Pinpoint the cell where the given text exists, returning its [X, Y] midpoint coordinate. 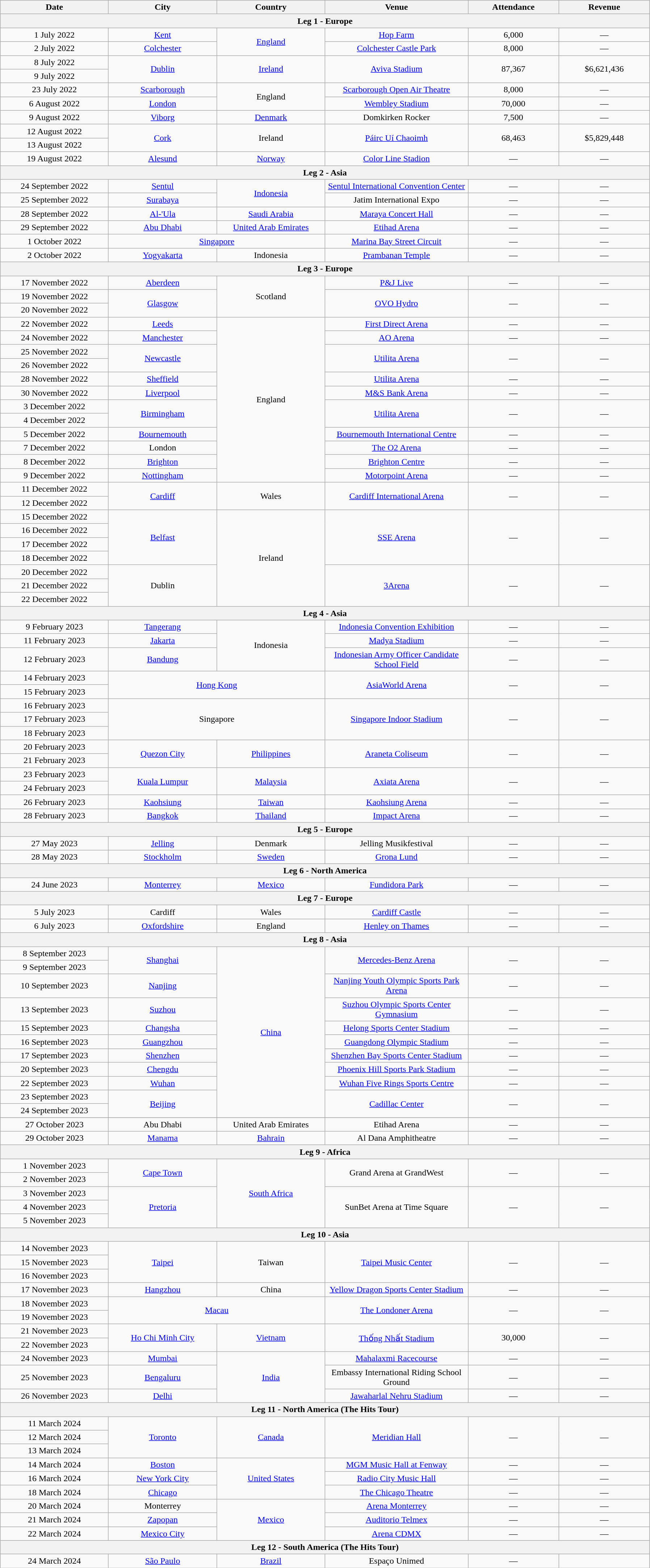
Bournemouth [163, 434]
3Arena [397, 585]
SSE Arena [397, 537]
Embassy International Riding School Ground [397, 1377]
Indonesia Convention Exhibition [397, 627]
16 December 2022 [54, 530]
3 November 2023 [54, 1193]
28 February 2023 [54, 815]
68,463 [513, 138]
12 December 2022 [54, 503]
17 February 2023 [54, 719]
Liverpool [163, 393]
Yogyakarta [163, 255]
16 March 2024 [54, 1478]
MGM Music Hall at Fenway [397, 1465]
24 September 2022 [54, 186]
13 September 2023 [54, 1009]
Leg 11 - North America (The Hits Tour) [325, 1410]
Chengdu [163, 1069]
Ho Chi Minh City [163, 1338]
Delhi [163, 1396]
25 September 2022 [54, 200]
Belfast [163, 537]
18 December 2022 [54, 558]
Hop Farm [397, 35]
12 February 2023 [54, 659]
Leg 8 - Asia [325, 940]
14 February 2023 [54, 678]
2 October 2022 [54, 255]
3 December 2022 [54, 407]
24 March 2024 [54, 1561]
Jelling [163, 843]
29 September 2022 [54, 228]
New York City [163, 1478]
Philippines [271, 754]
The Londoner Arena [397, 1310]
AsiaWorld Arena [397, 685]
20 December 2022 [54, 572]
6 July 2023 [54, 926]
14 March 2024 [54, 1465]
24 February 2023 [54, 788]
Birmingham [163, 414]
Radio City Music Hall [397, 1478]
16 February 2023 [54, 705]
Macau [217, 1310]
Fundidora Park [397, 885]
Hong Kong [217, 685]
21 November 2023 [54, 1331]
Leg 4 - Asia [325, 613]
8 December 2022 [54, 462]
Wuhan Five Rings Sports Centre [397, 1083]
87,367 [513, 69]
Chicago [163, 1492]
Cork [163, 138]
Mumbai [163, 1359]
Al Dana Amphitheatre [397, 1138]
Shenzhen [163, 1055]
22 March 2024 [54, 1534]
Páirc Uí Chaoimh [397, 138]
12 August 2022 [54, 131]
Motorpoint Arena [397, 475]
15 November 2023 [54, 1262]
20 September 2023 [54, 1069]
8 July 2022 [54, 62]
Bandung [163, 659]
Phoenix Hill Sports Park Stadium [397, 1069]
P&J Live [397, 283]
Cardiff International Arena [397, 496]
Leg 10 - Asia [325, 1234]
Nanjing [163, 986]
20 March 2024 [54, 1506]
15 February 2023 [54, 692]
São Paulo [163, 1561]
Suzhou [163, 1009]
15 September 2023 [54, 1028]
Attendance [513, 7]
Kaohsiung [163, 802]
27 October 2023 [54, 1124]
Kuala Lumpur [163, 781]
20 February 2023 [54, 747]
Meridian Hall [397, 1437]
Madya Stadium [397, 641]
23 September 2023 [54, 1097]
Vietnam [271, 1338]
17 November 2022 [54, 283]
Malaysia [271, 781]
25 November 2022 [54, 351]
Country [271, 7]
$6,621,436 [604, 69]
AO Arena [397, 338]
5 July 2023 [54, 912]
16 September 2023 [54, 1042]
Suzhou Olympic Sports Center Gymnasium [397, 1009]
Sentul [163, 186]
Leeds [163, 324]
18 November 2023 [54, 1304]
26 November 2023 [54, 1396]
Thailand [271, 815]
22 September 2023 [54, 1083]
27 May 2023 [54, 843]
Mexico City [163, 1534]
10 September 2023 [54, 986]
Wuhan [163, 1083]
Leg 7 - Europe [325, 898]
Saudi Arabia [271, 214]
Kaohsiung Arena [397, 802]
17 September 2023 [54, 1055]
28 May 2023 [54, 857]
Glasgow [163, 303]
Grand Arena at GrandWest [397, 1173]
Bengaluru [163, 1377]
Cardiff Castle [397, 912]
Color Line Stadion [397, 158]
Date [54, 7]
7 December 2022 [54, 448]
Brighton [163, 462]
Maraya Concert Hall [397, 214]
Leg 1 - Europe [325, 21]
Venue [397, 7]
Leg 6 - North America [325, 871]
Thống Nhất Stadium [397, 1338]
23 July 2022 [54, 90]
19 November 2022 [54, 296]
Henley on Thames [397, 926]
The O2 Arena [397, 448]
11 March 2024 [54, 1423]
Brighton Centre [397, 462]
Aviva Stadium [397, 69]
26 November 2022 [54, 365]
Pretoria [163, 1207]
Bangkok [163, 815]
9 December 2022 [54, 475]
2 July 2022 [54, 48]
Beijing [163, 1104]
Leg 3 - Europe [325, 269]
Guangdong Olympic Stadium [397, 1042]
Cadillac Center [397, 1104]
Newcastle [163, 358]
Arena Monterrey [397, 1506]
Oxfordshire [163, 926]
The Chicago Theatre [397, 1492]
26 February 2023 [54, 802]
Bahrain [271, 1138]
$5,829,448 [604, 138]
Impact Arena [397, 815]
Sentul International Convention Center [397, 186]
9 February 2023 [54, 627]
Espaço Unimed [397, 1561]
Manama [163, 1138]
Shenzhen Bay Sports Center Stadium [397, 1055]
Cape Town [163, 1173]
Araneta Coliseum [397, 754]
Jatim International Expo [397, 200]
India [271, 1377]
Scarborough Open Air Theatre [397, 90]
Surabaya [163, 200]
Prambanan Temple [397, 255]
Helong Sports Center Stadium [397, 1028]
25 November 2023 [54, 1377]
Arena CDMX [397, 1534]
Indonesian Army Officer Candidate School Field [397, 659]
24 November 2023 [54, 1359]
28 September 2022 [54, 214]
Leg 9 - Africa [325, 1152]
13 March 2024 [54, 1451]
16 November 2023 [54, 1276]
30 November 2022 [54, 393]
22 November 2022 [54, 324]
17 November 2023 [54, 1289]
Revenue [604, 7]
Colchester [163, 48]
5 November 2023 [54, 1221]
Shanghai [163, 960]
12 March 2024 [54, 1437]
17 December 2022 [54, 544]
20 November 2022 [54, 310]
24 September 2023 [54, 1111]
Zapopan [163, 1520]
Leg 5 - Europe [325, 829]
Yellow Dragon Sports Center Stadium [397, 1289]
Kent [163, 35]
Aberdeen [163, 283]
7,500 [513, 117]
13 August 2022 [54, 145]
9 August 2022 [54, 117]
21 March 2024 [54, 1520]
Jelling Musikfestival [397, 843]
Sheffield [163, 379]
Axiata Arena [397, 781]
11 February 2023 [54, 641]
Changsha [163, 1028]
Quezon City [163, 754]
9 September 2023 [54, 967]
Canada [271, 1437]
Viborg [163, 117]
1 October 2022 [54, 241]
1 July 2022 [54, 35]
6,000 [513, 35]
Colchester Castle Park [397, 48]
Jawaharlal Nehru Stadium [397, 1396]
15 December 2022 [54, 517]
Alesund [163, 158]
Scarborough [163, 90]
Sweden [271, 857]
Leg 12 - South America (The Hits Tour) [325, 1547]
4 November 2023 [54, 1207]
29 October 2023 [54, 1138]
18 February 2023 [54, 733]
Nottingham [163, 475]
United States [271, 1478]
23 February 2023 [54, 774]
70,000 [513, 103]
South Africa [271, 1193]
5 December 2022 [54, 434]
Mahalaxmi Racecourse [397, 1359]
Grona Lund [397, 857]
19 November 2023 [54, 1317]
City [163, 7]
Taipei [163, 1262]
Taipei Music Center [397, 1262]
22 December 2022 [54, 599]
28 November 2022 [54, 379]
Norway [271, 158]
Domkirken Rocker [397, 117]
8 September 2023 [54, 953]
9 July 2022 [54, 76]
Mercedes-Benz Arena [397, 960]
Tangerang [163, 627]
24 November 2022 [54, 338]
Guangzhou [163, 1042]
19 August 2022 [54, 158]
Nanjing Youth Olympic Sports Park Arena [397, 986]
22 November 2023 [54, 1345]
Auditorio Telmex [397, 1520]
4 December 2022 [54, 420]
Jakarta [163, 641]
M&S Bank Arena [397, 393]
30,000 [513, 1338]
SunBet Arena at Time Square [397, 1207]
21 February 2023 [54, 760]
Manchester [163, 338]
Hangzhou [163, 1289]
Marina Bay Street Circuit [397, 241]
Stockholm [163, 857]
Leg 2 - Asia [325, 173]
Scotland [271, 296]
Bournemouth International Centre [397, 434]
Toronto [163, 1437]
21 December 2022 [54, 585]
2 November 2023 [54, 1179]
18 March 2024 [54, 1492]
Brazil [271, 1561]
First Direct Arena [397, 324]
Al-'Ula [163, 214]
OVO Hydro [397, 303]
Singapore Indoor Stadium [397, 719]
24 June 2023 [54, 885]
Wembley Stadium [397, 103]
Boston [163, 1465]
11 December 2022 [54, 489]
1 November 2023 [54, 1166]
6 August 2022 [54, 103]
14 November 2023 [54, 1248]
